Scan for the cell matching the given text and deliver its [x, y] coordinate at center. 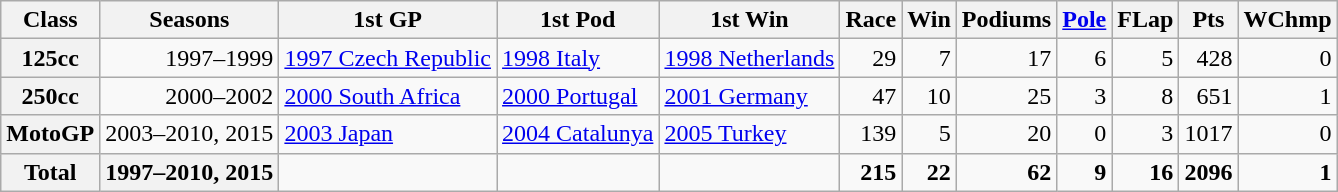
22 [930, 172]
428 [1208, 58]
Class [50, 20]
17 [1006, 58]
215 [871, 172]
16 [1146, 172]
1st Pod [578, 20]
2000 South Africa [388, 96]
7 [930, 58]
Total [50, 172]
MotoGP [50, 134]
2004 Catalunya [578, 134]
Pts [1208, 20]
1998 Netherlands [750, 58]
2001 Germany [750, 96]
1st GP [388, 20]
1997–2010, 2015 [190, 172]
1st Win [750, 20]
1997–1999 [190, 58]
651 [1208, 96]
Pole [1084, 20]
2003–2010, 2015 [190, 134]
9 [1084, 172]
25 [1006, 96]
FLap [1146, 20]
Seasons [190, 20]
250cc [50, 96]
1997 Czech Republic [388, 58]
2003 Japan [388, 134]
6 [1084, 58]
47 [871, 96]
Win [930, 20]
2000–2002 [190, 96]
125cc [50, 58]
62 [1006, 172]
WChmp [1288, 20]
2005 Turkey [750, 134]
2000 Portugal [578, 96]
2096 [1208, 172]
10 [930, 96]
8 [1146, 96]
139 [871, 134]
Podiums [1006, 20]
Race [871, 20]
1998 Italy [578, 58]
1017 [1208, 134]
20 [1006, 134]
29 [871, 58]
